Locate the cell with the specified text and output its (X, Y) center coordinate. 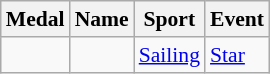
Sailing (170, 55)
Medal (36, 19)
Name (102, 19)
Event (237, 19)
Sport (170, 19)
Star (237, 55)
